From the cell containing the given text, extract its center point as [x, y] coordinate. 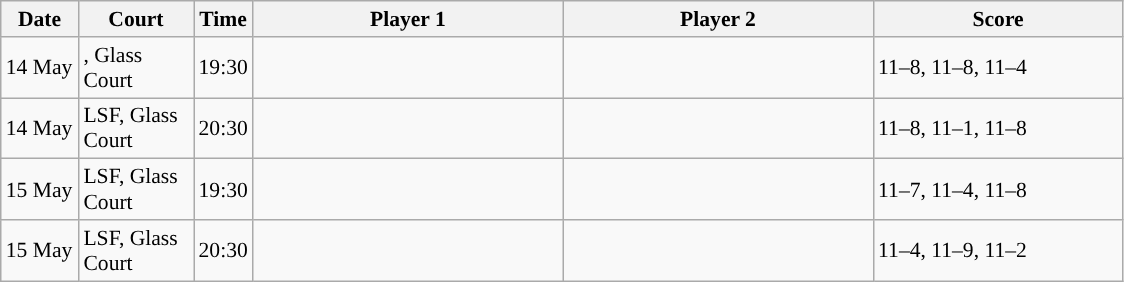
11–8, 11–8, 11–4 [998, 68]
Court [136, 19]
Time [224, 19]
Date [40, 19]
11–7, 11–4, 11–8 [998, 190]
, Glass Court [136, 68]
Player 1 [408, 19]
11–8, 11–1, 11–8 [998, 128]
Player 2 [718, 19]
11–4, 11–9, 11–2 [998, 250]
Score [998, 19]
